Detect which cell encompasses the target text, then output its [x, y] center coordinate. 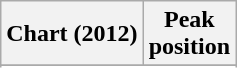
Peakposition [189, 34]
Chart (2012) [72, 34]
